Return the (x, y) coordinate for the center point of the cell that contains the specified text.  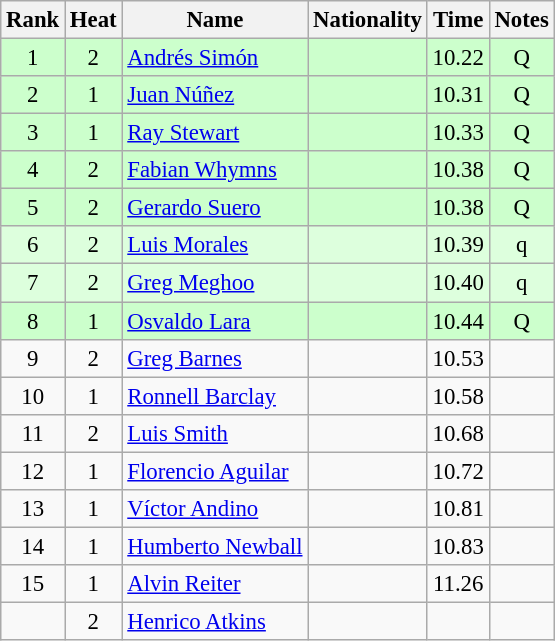
Osvaldo Lara (215, 321)
5 (33, 208)
10.58 (458, 396)
Luis Morales (215, 245)
10.53 (458, 358)
14 (33, 546)
10.83 (458, 546)
12 (33, 471)
13 (33, 509)
6 (33, 245)
Alvin Reiter (215, 584)
Heat (94, 20)
Andrés Simón (215, 58)
Time (458, 20)
Juan Núñez (215, 95)
Ray Stewart (215, 133)
Rank (33, 20)
10 (33, 396)
Greg Meghoo (215, 283)
Florencio Aguilar (215, 471)
7 (33, 283)
11.26 (458, 584)
15 (33, 584)
Luis Smith (215, 433)
10.39 (458, 245)
3 (33, 133)
Greg Barnes (215, 358)
Henrico Atkins (215, 621)
10.22 (458, 58)
Víctor Andino (215, 509)
10.72 (458, 471)
10.31 (458, 95)
8 (33, 321)
10.40 (458, 283)
9 (33, 358)
Fabian Whymns (215, 170)
11 (33, 433)
Ronnell Barclay (215, 396)
Nationality (368, 20)
10.33 (458, 133)
10.81 (458, 509)
10.68 (458, 433)
Name (215, 20)
4 (33, 170)
Gerardo Suero (215, 208)
10.44 (458, 321)
Humberto Newball (215, 546)
Notes (522, 20)
